For the text-containing cell, return its midpoint in (x, y) coordinate format. 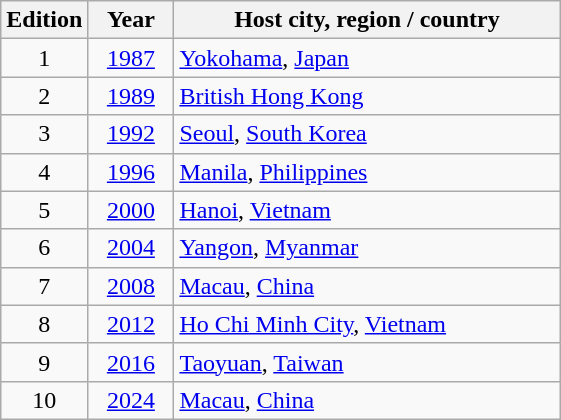
2004 (131, 248)
Edition (44, 20)
1 (44, 58)
1992 (131, 134)
Manila, Philippines (367, 172)
1996 (131, 172)
Ho Chi Minh City, Vietnam (367, 324)
10 (44, 400)
Taoyuan, Taiwan (367, 362)
7 (44, 286)
5 (44, 210)
Yokohama, Japan (367, 58)
3 (44, 134)
2008 (131, 286)
2 (44, 96)
2016 (131, 362)
Year (131, 20)
Yangon, Myanmar (367, 248)
1987 (131, 58)
British Hong Kong (367, 96)
Seoul, South Korea (367, 134)
9 (44, 362)
1989 (131, 96)
8 (44, 324)
2024 (131, 400)
4 (44, 172)
Hanoi, Vietnam (367, 210)
2000 (131, 210)
2012 (131, 324)
Host city, region / country (367, 20)
6 (44, 248)
